Return the [X, Y] coordinate for the center point of the cell that contains the specified text.  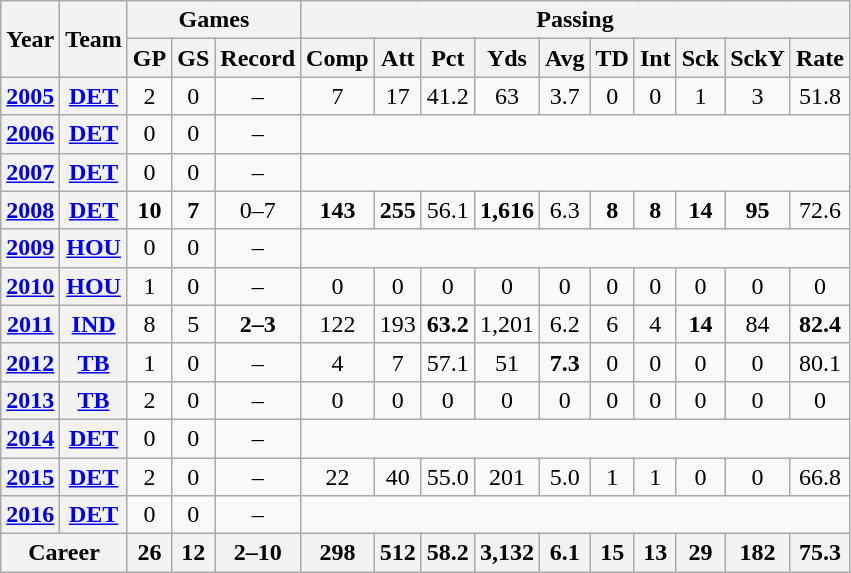
Sck [700, 58]
143 [338, 210]
7.3 [564, 362]
Att [398, 58]
2015 [30, 477]
13 [655, 553]
63 [506, 96]
Year [30, 39]
GS [194, 58]
Career [64, 553]
2–3 [258, 324]
182 [758, 553]
6 [612, 324]
3,132 [506, 553]
84 [758, 324]
40 [398, 477]
Yds [506, 58]
80.1 [820, 362]
TD [612, 58]
0–7 [258, 210]
2012 [30, 362]
122 [338, 324]
3 [758, 96]
22 [338, 477]
193 [398, 324]
55.0 [448, 477]
5 [194, 324]
5.0 [564, 477]
29 [700, 553]
Pct [448, 58]
Games [214, 20]
6.3 [564, 210]
72.6 [820, 210]
17 [398, 96]
1,201 [506, 324]
6.2 [564, 324]
41.2 [448, 96]
201 [506, 477]
2011 [30, 324]
Avg [564, 58]
2007 [30, 172]
SckY [758, 58]
Team [94, 39]
12 [194, 553]
51 [506, 362]
255 [398, 210]
66.8 [820, 477]
6.1 [564, 553]
Comp [338, 58]
2013 [30, 400]
63.2 [448, 324]
Int [655, 58]
56.1 [448, 210]
GP [149, 58]
3.7 [564, 96]
2014 [30, 438]
82.4 [820, 324]
57.1 [448, 362]
298 [338, 553]
1,616 [506, 210]
51.8 [820, 96]
2005 [30, 96]
2010 [30, 286]
2–10 [258, 553]
2006 [30, 134]
2009 [30, 248]
Rate [820, 58]
IND [94, 324]
2008 [30, 210]
512 [398, 553]
75.3 [820, 553]
Passing [576, 20]
10 [149, 210]
95 [758, 210]
15 [612, 553]
58.2 [448, 553]
Record [258, 58]
2016 [30, 515]
26 [149, 553]
